Pinpoint the cell where the given text exists, returning its [x, y] midpoint coordinate. 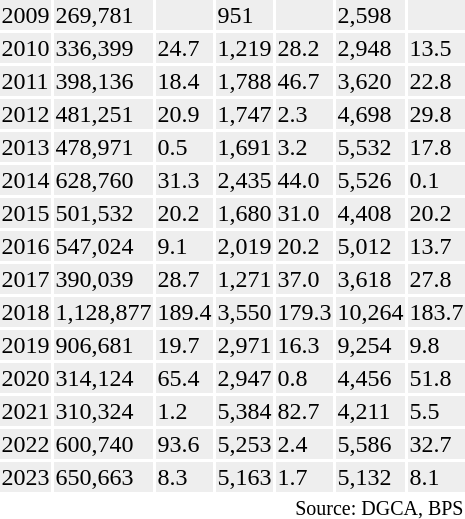
336,399 [104, 48]
2014 [26, 180]
2012 [26, 114]
2021 [26, 411]
29.8 [436, 114]
44.0 [304, 180]
2,971 [244, 345]
1,788 [244, 81]
5,132 [370, 477]
19.7 [184, 345]
1,691 [244, 147]
46.7 [304, 81]
4,698 [370, 114]
28.7 [184, 279]
13.5 [436, 48]
1,680 [244, 213]
4,211 [370, 411]
32.7 [436, 444]
2,019 [244, 246]
547,024 [104, 246]
179.3 [304, 312]
951 [244, 15]
9,254 [370, 345]
2010 [26, 48]
2.3 [304, 114]
82.7 [304, 411]
16.3 [304, 345]
2017 [26, 279]
93.6 [184, 444]
1.2 [184, 411]
2015 [26, 213]
2013 [26, 147]
390,039 [104, 279]
18.4 [184, 81]
5,253 [244, 444]
8.1 [436, 477]
5.5 [436, 411]
2023 [26, 477]
2.4 [304, 444]
0.5 [184, 147]
31.0 [304, 213]
28.2 [304, 48]
3,550 [244, 312]
481,251 [104, 114]
65.4 [184, 378]
2,948 [370, 48]
3,620 [370, 81]
51.8 [436, 378]
314,124 [104, 378]
8.3 [184, 477]
9.8 [436, 345]
5,012 [370, 246]
4,456 [370, 378]
2020 [26, 378]
5,586 [370, 444]
4,408 [370, 213]
600,740 [104, 444]
189.4 [184, 312]
0.8 [304, 378]
2,435 [244, 180]
10,264 [370, 312]
183.7 [436, 312]
1,747 [244, 114]
2022 [26, 444]
5,526 [370, 180]
24.7 [184, 48]
2011 [26, 81]
0.1 [436, 180]
1,128,877 [104, 312]
2,598 [370, 15]
650,663 [104, 477]
27.8 [436, 279]
1.7 [304, 477]
2,947 [244, 378]
269,781 [104, 15]
1,219 [244, 48]
22.8 [436, 81]
1,271 [244, 279]
2009 [26, 15]
628,760 [104, 180]
17.8 [436, 147]
906,681 [104, 345]
5,532 [370, 147]
5,384 [244, 411]
13.7 [436, 246]
20.9 [184, 114]
310,324 [104, 411]
2018 [26, 312]
9.1 [184, 246]
478,971 [104, 147]
5,163 [244, 477]
37.0 [304, 279]
3,618 [370, 279]
2016 [26, 246]
3.2 [304, 147]
398,136 [104, 81]
31.3 [184, 180]
2019 [26, 345]
501,532 [104, 213]
